Scan for the cell matching the given text and deliver its [x, y] coordinate at center. 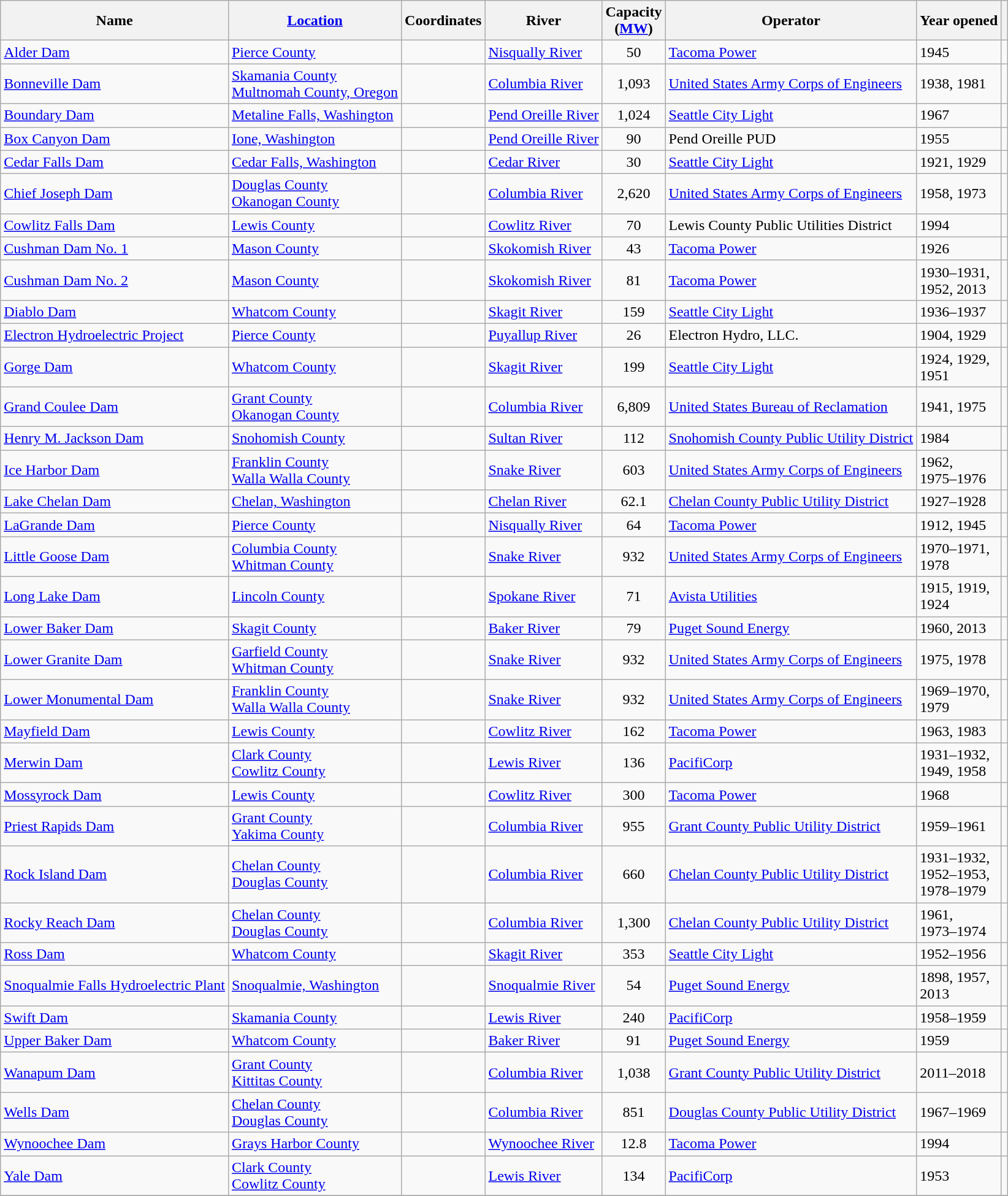
12.8 [634, 1144]
Box Canyon Dam [115, 139]
Puyallup River [543, 335]
50 [634, 52]
1938, 1981 [959, 83]
26 [634, 335]
Metaline Falls, Washington [315, 115]
Operator [791, 21]
Douglas County Public Utility District [791, 1113]
Lewis County Public Utilities District [791, 225]
1962,1975–1976 [959, 470]
1967–1969 [959, 1113]
Avista Utilities [791, 596]
Garfield CountyWhitman County [315, 660]
90 [634, 139]
Snohomish County [315, 439]
United States Bureau of Reclamation [791, 407]
LaGrande Dam [115, 525]
Pend Oreille PUD [791, 139]
1970–1971,1978 [959, 557]
1960, 2013 [959, 628]
1958, 1973 [959, 194]
1930–1931,1952, 2013 [959, 280]
240 [634, 1018]
Spokane River [543, 596]
Grays Harbor County [315, 1144]
353 [634, 954]
1924, 1929,1951 [959, 367]
1959 [959, 1041]
91 [634, 1041]
6,809 [634, 407]
1953 [959, 1175]
2011–2018 [959, 1072]
300 [634, 794]
Rocky Reach Dam [115, 922]
Lake Chelan Dam [115, 502]
Long Lake Dam [115, 596]
Chief Joseph Dam [115, 194]
Sultan River [543, 439]
1963, 1983 [959, 731]
1912, 1945 [959, 525]
Grand Coulee Dam [115, 407]
1931–1932,1949, 1958 [959, 763]
Chelan River [543, 502]
1915, 1919,1924 [959, 596]
2,620 [634, 194]
Wells Dam [115, 1113]
Ione, Washington [315, 139]
Lincoln County [315, 596]
1936–1937 [959, 312]
Name [115, 21]
Cedar Falls, Washington [315, 162]
54 [634, 986]
1,300 [634, 922]
Mayfield Dam [115, 731]
1927–1928 [959, 502]
Mossyrock Dam [115, 794]
162 [634, 731]
79 [634, 628]
Priest Rapids Dam [115, 826]
1921, 1929 [959, 162]
Cowlitz Falls Dam [115, 225]
Cushman Dam No. 2 [115, 280]
62.1 [634, 502]
Douglas CountyOkanogan County [315, 194]
Gorge Dam [115, 367]
Yale Dam [115, 1175]
Ross Dam [115, 954]
955 [634, 826]
Electron Hydroelectric Project [115, 335]
Cedar River [543, 162]
Snoqualmie River [543, 986]
River [543, 21]
1959–1961 [959, 826]
112 [634, 439]
159 [634, 312]
851 [634, 1113]
Lower Baker Dam [115, 628]
Cushman Dam No. 1 [115, 248]
43 [634, 248]
Alder Dam [115, 52]
1955 [959, 139]
Year opened [959, 21]
1941, 1975 [959, 407]
1898, 1957,2013 [959, 986]
Chelan, Washington [315, 502]
Ice Harbor Dam [115, 470]
Grant CountyKittitas County [315, 1072]
1968 [959, 794]
70 [634, 225]
Upper Baker Dam [115, 1041]
1,038 [634, 1072]
Electron Hydro, LLC. [791, 335]
Wynoochee Dam [115, 1144]
Diablo Dam [115, 312]
Skamania CountyMultnomah County, Oregon [315, 83]
1961,1973–1974 [959, 922]
Bonneville Dam [115, 83]
1904, 1929 [959, 335]
136 [634, 763]
1958–1959 [959, 1018]
660 [634, 874]
81 [634, 280]
1969–1970,1979 [959, 699]
Little Goose Dam [115, 557]
1952–1956 [959, 954]
Boundary Dam [115, 115]
1945 [959, 52]
134 [634, 1175]
1984 [959, 439]
Coordinates [443, 21]
Lower Monumental Dam [115, 699]
Snoqualmie Falls Hydroelectric Plant [115, 986]
Grant CountyYakima County [315, 826]
Lower Granite Dam [115, 660]
Skamania County [315, 1018]
1931–1932,1952–1953,1978–1979 [959, 874]
Merwin Dam [115, 763]
1926 [959, 248]
Swift Dam [115, 1018]
Capacity(MW) [634, 21]
199 [634, 367]
1967 [959, 115]
Skagit County [315, 628]
Snohomish County Public Utility District [791, 439]
Henry M. Jackson Dam [115, 439]
Cedar Falls Dam [115, 162]
30 [634, 162]
Grant CountyOkanogan County [315, 407]
1,024 [634, 115]
1,093 [634, 83]
71 [634, 596]
Wanapum Dam [115, 1072]
Rock Island Dam [115, 874]
Snoqualmie, Washington [315, 986]
Location [315, 21]
64 [634, 525]
1975, 1978 [959, 660]
Wynoochee River [543, 1144]
603 [634, 470]
Columbia CountyWhitman County [315, 557]
